Identify which cell holds the provided text, then report its [X, Y] central coordinate. 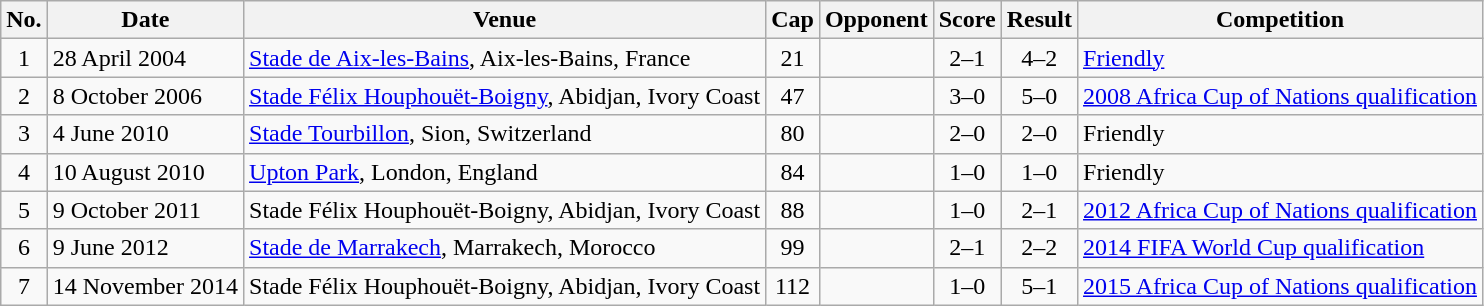
Score [967, 20]
99 [793, 248]
Competition [1280, 20]
2–2 [1039, 248]
5–0 [1039, 96]
47 [793, 96]
4–2 [1039, 58]
7 [24, 286]
Stade Tourbillon, Sion, Switzerland [505, 134]
Stade de Marrakech, Marrakech, Morocco [505, 248]
2014 FIFA World Cup qualification [1280, 248]
2008 Africa Cup of Nations qualification [1280, 96]
2 [24, 96]
3–0 [967, 96]
9 October 2011 [145, 210]
80 [793, 134]
14 November 2014 [145, 286]
4 [24, 172]
3 [24, 134]
2015 Africa Cup of Nations qualification [1280, 286]
28 April 2004 [145, 58]
84 [793, 172]
Date [145, 20]
5 [24, 210]
Stade de Aix-les-Bains, Aix-les-Bains, France [505, 58]
Cap [793, 20]
Result [1039, 20]
10 August 2010 [145, 172]
88 [793, 210]
2012 Africa Cup of Nations qualification [1280, 210]
21 [793, 58]
9 June 2012 [145, 248]
112 [793, 286]
6 [24, 248]
Venue [505, 20]
No. [24, 20]
1 [24, 58]
Opponent [876, 20]
5–1 [1039, 286]
8 October 2006 [145, 96]
4 June 2010 [145, 134]
Upton Park, London, England [505, 172]
